Scan for the cell matching the given text and deliver its (X, Y) coordinate at center. 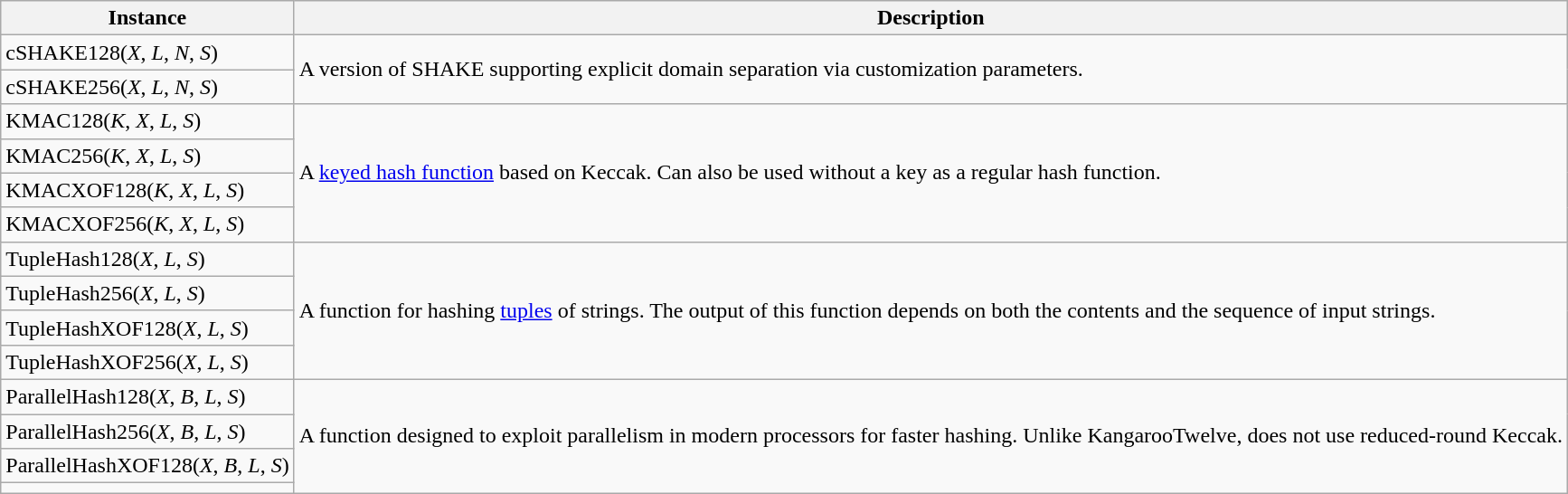
A version of SHAKE supporting explicit domain separation via customization parameters. (930, 70)
KMACXOF256(K, X, L, S) (147, 224)
Instance (147, 18)
Description (930, 18)
cSHAKE128(X, L, N, S) (147, 52)
KMAC256(K, X, L, S) (147, 156)
ParallelHashXOF128(X, B, L, S) (147, 466)
A keyed hash function based on Keccak. Can also be used without a key as a regular hash function. (930, 173)
TupleHash128(X, L, S) (147, 259)
KMAC128(K, X, L, S) (147, 121)
TupleHashXOF256(X, L, S) (147, 362)
A function for hashing tuples of strings. The output of this function depends on both the contents and the sequence of input strings. (930, 310)
TupleHash256(X, L, S) (147, 293)
cSHAKE256(X, L, N, S) (147, 87)
TupleHashXOF128(X, L, S) (147, 328)
A function designed to exploit parallelism in modern processors for faster hashing. Unlike KangarooTwelve, does not use reduced-round Keccak. (930, 436)
ParallelHash128(X, B, L, S) (147, 396)
ParallelHash256(X, B, L, S) (147, 432)
KMACXOF128(K, X, L, S) (147, 190)
